Detect which cell encompasses the target text, then output its (X, Y) center coordinate. 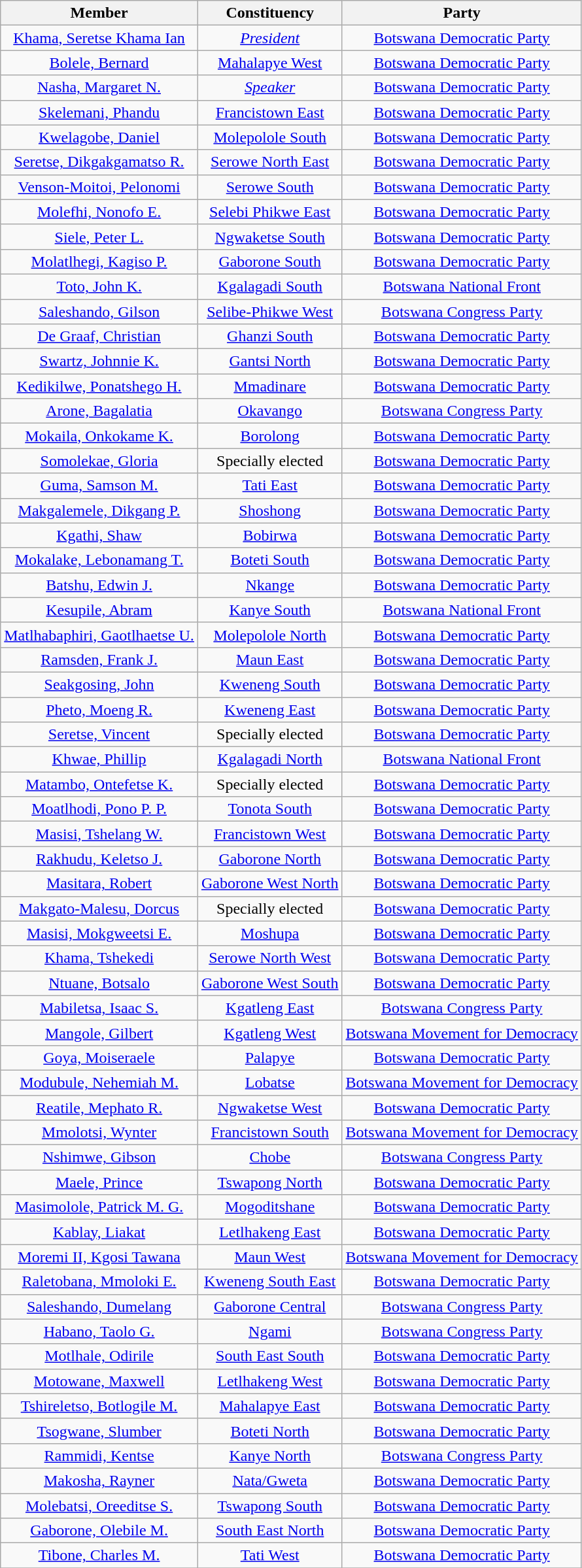
Skelemani, Phandu (99, 112)
Seretse, Dikgakgamatso R. (99, 162)
Borolong (269, 436)
Mokaila, Onkokame K. (99, 436)
Molebatsi, Oreeditse S. (99, 1505)
Khama, Seretse Khama Ian (99, 38)
Tibone, Charles M. (99, 1556)
Arone, Bagalatia (99, 411)
Molepolole South (269, 137)
Gaborone South (269, 261)
Gaborone West North (269, 884)
Mmolotsi, Wynter (99, 1133)
Masimolole, Patrick M. G. (99, 1207)
Ramsden, Frank J. (99, 659)
Moatlhodi, Pono P. P. (99, 809)
Chobe (269, 1158)
Kweneng South East (269, 1282)
Rammidi, Kentse (99, 1456)
Serowe South (269, 187)
Shoshong (269, 510)
Mahalapye East (269, 1406)
Tonota South (269, 809)
Serowe North East (269, 162)
Swartz, Johnnie K. (99, 361)
Guma, Samson M. (99, 486)
Mokalake, Lebonamang T. (99, 560)
Siele, Peter L. (99, 237)
Moremi II, Kgosi Tawana (99, 1257)
Kesupile, Abram (99, 610)
Tsogwane, Slumber (99, 1431)
Constituency (269, 13)
South East North (269, 1531)
Maun East (269, 659)
Venson-Moitoi, Pelonomi (99, 187)
Batshu, Edwin J. (99, 585)
Maun West (269, 1257)
Francistown East (269, 112)
Pheto, Moeng R. (99, 709)
South East South (269, 1356)
Kweneng South (269, 684)
Molefhi, Nonofo E. (99, 212)
Kgalagadi South (269, 286)
Masisi, Mokgweetsi E. (99, 933)
Kedikilwe, Ponatshego H. (99, 386)
Party (462, 13)
Goya, Moiseraele (99, 1058)
Francistown South (269, 1133)
Kgatleng East (269, 1008)
Ngwaketse South (269, 237)
Mmadinare (269, 386)
Boteti North (269, 1431)
Makgalemele, Dikgang P. (99, 510)
Nkange (269, 585)
Motlhale, Odirile (99, 1356)
Nshimwe, Gibson (99, 1158)
Masitara, Robert (99, 884)
Molepolole North (269, 635)
Boteti South (269, 560)
Makosha, Rayner (99, 1480)
Nasha, Margaret N. (99, 88)
Tati East (269, 486)
Lobatse (269, 1082)
Kweneng East (269, 709)
Selibe-Phikwe West (269, 312)
Mabiletsa, Isaac S. (99, 1008)
Kgatleng West (269, 1033)
Matlhabaphiri, Gaotlhaetse U. (99, 635)
Ghanzi South (269, 337)
Gantsi North (269, 361)
Khwae, Phillip (99, 759)
Somolekae, Gloria (99, 461)
Kwelagobe, Daniel (99, 137)
Member (99, 13)
Mahalapye West (269, 63)
Letlhakeng West (269, 1381)
Ntuane, Botsalo (99, 983)
Ngwaketse West (269, 1108)
Masisi, Tshelang W. (99, 834)
Bolele, Bernard (99, 63)
Seretse, Vincent (99, 735)
Makgato-Malesu, Dorcus (99, 909)
Okavango (269, 411)
Gaborone West South (269, 983)
Tshireletso, Botlogile M. (99, 1406)
Serowe North West (269, 958)
Raletobana, Mmoloki E. (99, 1282)
Saleshando, Gilson (99, 312)
Mogoditshane (269, 1207)
Speaker (269, 88)
Kablay, Liakat (99, 1232)
Selebi Phikwe East (269, 212)
Letlhakeng East (269, 1232)
Kgathi, Shaw (99, 535)
Maele, Prince (99, 1182)
Reatile, Mephato R. (99, 1108)
Tswapong South (269, 1505)
Nata/Gweta (269, 1480)
Ngami (269, 1331)
De Graaf, Christian (99, 337)
Mangole, Gilbert (99, 1033)
Motowane, Maxwell (99, 1381)
Francistown West (269, 834)
Gaborone Central (269, 1307)
Modubule, Nehemiah M. (99, 1082)
Palapye (269, 1058)
Saleshando, Dumelang (99, 1307)
Rakhudu, Keletso J. (99, 859)
Toto, John K. (99, 286)
Tati West (269, 1556)
Tswapong North (269, 1182)
Kgalagadi North (269, 759)
Kanye South (269, 610)
Moshupa (269, 933)
Seakgosing, John (99, 684)
Matambo, Ontefetse K. (99, 784)
Molatlhegi, Kagiso P. (99, 261)
President (269, 38)
Habano, Taolo G. (99, 1331)
Gaborone North (269, 859)
Khama, Tshekedi (99, 958)
Kanye North (269, 1456)
Gaborone, Olebile M. (99, 1531)
Bobirwa (269, 535)
